Find where the given text appears and provide that cell's center as [X, Y] coordinate. 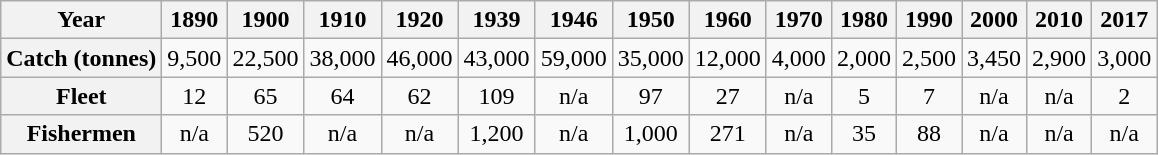
4,000 [798, 58]
88 [928, 134]
1900 [266, 20]
1970 [798, 20]
1980 [864, 20]
27 [728, 96]
46,000 [420, 58]
2010 [1060, 20]
64 [342, 96]
1946 [574, 20]
1990 [928, 20]
2,900 [1060, 58]
1939 [496, 20]
Year [82, 20]
Catch (tonnes) [82, 58]
1920 [420, 20]
35 [864, 134]
22,500 [266, 58]
1,200 [496, 134]
9,500 [194, 58]
2,000 [864, 58]
35,000 [650, 58]
43,000 [496, 58]
38,000 [342, 58]
1950 [650, 20]
3,450 [994, 58]
65 [266, 96]
5 [864, 96]
1,000 [650, 134]
2017 [1124, 20]
1890 [194, 20]
1910 [342, 20]
Fleet [82, 96]
109 [496, 96]
59,000 [574, 58]
12,000 [728, 58]
7 [928, 96]
2 [1124, 96]
1960 [728, 20]
12 [194, 96]
2,500 [928, 58]
62 [420, 96]
520 [266, 134]
2000 [994, 20]
97 [650, 96]
3,000 [1124, 58]
271 [728, 134]
Fishermen [82, 134]
